Extract the [X, Y] coordinate from the center of the cell holding the provided text.  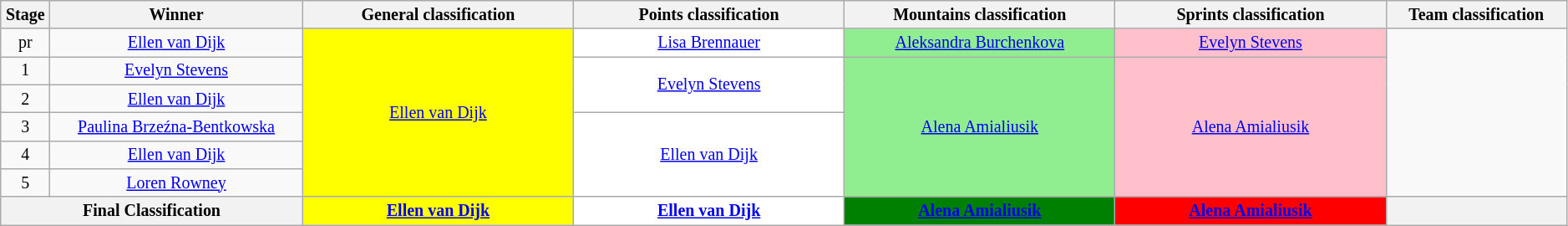
3 [25, 127]
1 [25, 70]
Final Classification [152, 211]
Aleksandra Burchenkova [980, 44]
Loren Rowney [177, 182]
General classification [438, 15]
Winner [177, 15]
4 [25, 154]
Stage [25, 15]
5 [25, 182]
Team classification [1476, 15]
Lisa Brennauer [709, 44]
2 [25, 99]
Paulina Brzeźna-Bentkowska [177, 127]
Sprints classification [1251, 15]
Mountains classification [980, 15]
Points classification [709, 15]
pr [25, 44]
